Extract the (X, Y) coordinate from the center of the cell holding the provided text.  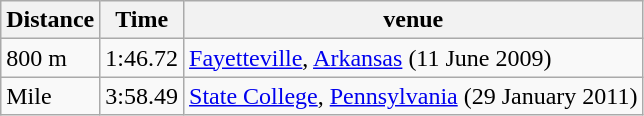
800 m (50, 58)
Mile (50, 96)
1:46.72 (142, 58)
Fayetteville, Arkansas (11 June 2009) (414, 58)
venue (414, 20)
Time (142, 20)
Distance (50, 20)
State College, Pennsylvania (29 January 2011) (414, 96)
3:58.49 (142, 96)
